Identify which cell holds the provided text, then report its [x, y] central coordinate. 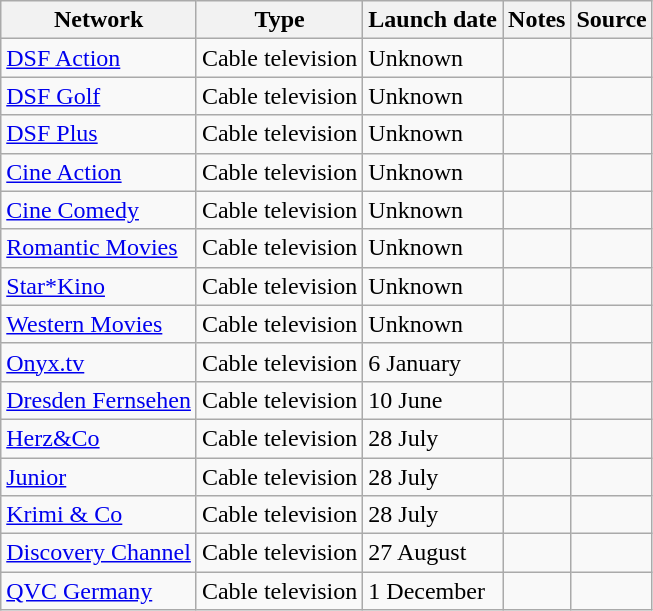
Romantic Movies [99, 248]
Network [99, 20]
Discovery Channel [99, 553]
10 June [433, 400]
Western Movies [99, 324]
Junior [99, 477]
1 December [433, 591]
Launch date [433, 20]
Source [612, 20]
6 January [433, 362]
27 August [433, 553]
QVC Germany [99, 591]
Dresden Fernsehen [99, 400]
Star*Kino [99, 286]
Herz&Co [99, 438]
Notes [537, 20]
Onyx.tv [99, 362]
DSF Golf [99, 96]
Type [279, 20]
DSF Action [99, 58]
Cine Comedy [99, 210]
Cine Action [99, 172]
Krimi & Co [99, 515]
DSF Plus [99, 134]
